Extract the (x, y) coordinate from the center of the cell holding the provided text.  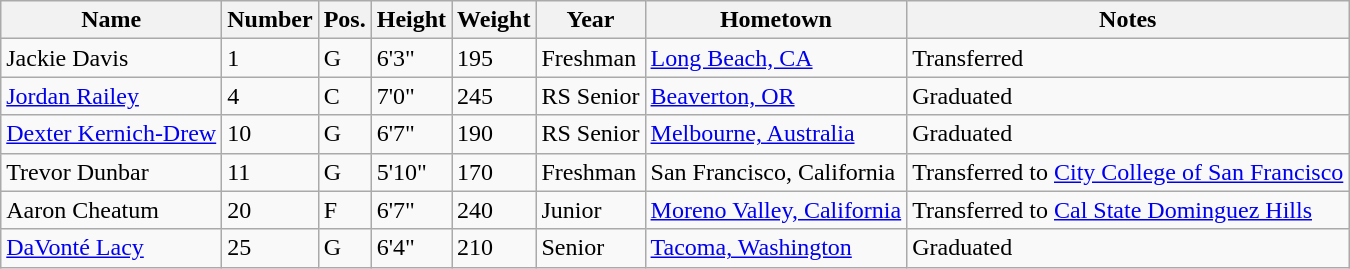
11 (270, 172)
Melbourne, Australia (776, 134)
Pos. (344, 20)
195 (494, 58)
190 (494, 134)
170 (494, 172)
Height (411, 20)
245 (494, 96)
1 (270, 58)
Senior (590, 248)
25 (270, 248)
Transferred to City College of San Francisco (1128, 172)
Trevor Dunbar (112, 172)
Year (590, 20)
Beaverton, OR (776, 96)
San Francisco, California (776, 172)
20 (270, 210)
6'4" (411, 248)
Junior (590, 210)
C (344, 96)
6'3" (411, 58)
10 (270, 134)
Hometown (776, 20)
7'0" (411, 96)
240 (494, 210)
Weight (494, 20)
210 (494, 248)
Transferred to Cal State Dominguez Hills (1128, 210)
Aaron Cheatum (112, 210)
Moreno Valley, California (776, 210)
Number (270, 20)
Notes (1128, 20)
Tacoma, Washington (776, 248)
Jackie Davis (112, 58)
Name (112, 20)
Transferred (1128, 58)
Dexter Kernich-Drew (112, 134)
Jordan Railey (112, 96)
F (344, 210)
DaVonté Lacy (112, 248)
Long Beach, CA (776, 58)
4 (270, 96)
5'10" (411, 172)
